Return [X, Y] of the center of cell containing provided text 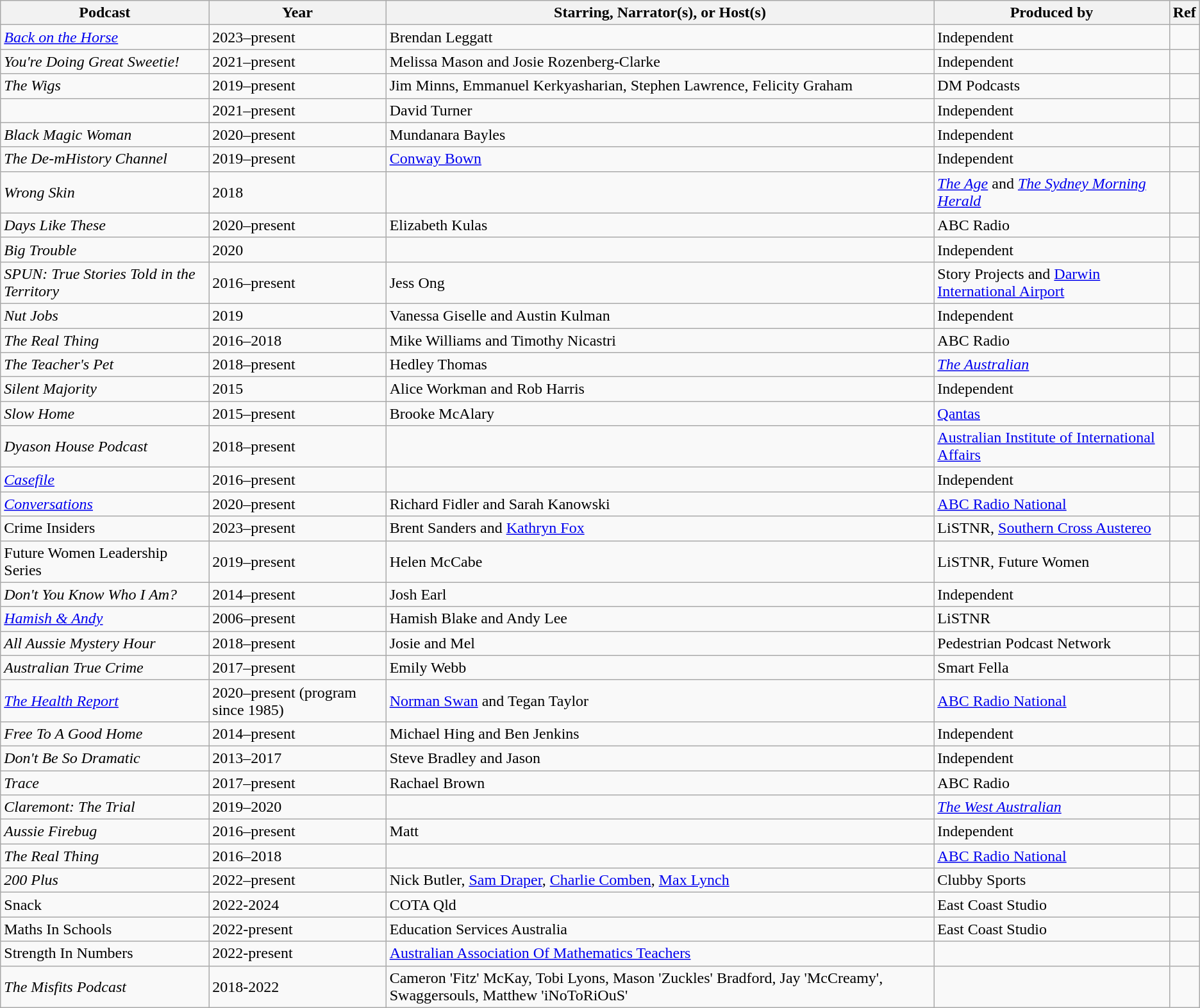
Richard Fidler and Sarah Kanowski [660, 504]
2020 [297, 249]
2018 [297, 192]
Australian Institute of International Affairs [1051, 446]
Norman Swan and Tegan Taylor [660, 700]
The Australian [1051, 365]
Don't You Know Who I Am? [105, 594]
Casefile [105, 480]
Free To A Good Home [105, 734]
Snack [105, 905]
The Wigs [105, 86]
Melissa Mason and Josie Rozenberg-Clarke [660, 62]
2019 [297, 315]
Michael Hing and Ben Jenkins [660, 734]
Rachael Brown [660, 783]
Ref [1185, 13]
Josh Earl [660, 594]
LiSTNR, Future Women [1051, 562]
Alice Workman and Rob Harris [660, 389]
David Turner [660, 110]
Maths In Schools [105, 929]
Silent Majority [105, 389]
2020–present (program since 1985) [297, 700]
COTA Qld [660, 905]
Josie and Mel [660, 643]
Wrong Skin [105, 192]
Dyason House Podcast [105, 446]
LiSTNR, Southern Cross Austereo [1051, 528]
Qantas [1051, 414]
DM Podcasts [1051, 86]
Australian Association Of Mathematics Teachers [660, 953]
Conway Bown [660, 159]
Brent Sanders and Kathryn Fox [660, 528]
2015–present [297, 414]
The West Australian [1051, 807]
Hamish Blake and Andy Lee [660, 619]
Brooke McAlary [660, 414]
2015 [297, 389]
Claremont: The Trial [105, 807]
The De-mHistory Channel [105, 159]
Starring, Narrator(s), or Host(s) [660, 13]
Year [297, 13]
Jim Minns, Emmanuel Kerkyasharian, Stephen Lawrence, Felicity Graham [660, 86]
Brendan Leggatt [660, 37]
Conversations [105, 504]
Produced by [1051, 13]
Podcast [105, 13]
Vanessa Giselle and Austin Kulman [660, 315]
Future Women Leadership Series [105, 562]
2022-2024 [297, 905]
Mike Williams and Timothy Nicastri [660, 340]
You're Doing Great Sweetie! [105, 62]
The Age and The Sydney Morning Herald [1051, 192]
Big Trouble [105, 249]
2022–present [297, 880]
The Misfits Podcast [105, 986]
The Teacher's Pet [105, 365]
Mundanara Bayles [660, 135]
Crime Insiders [105, 528]
Trace [105, 783]
Back on the Horse [105, 37]
Pedestrian Podcast Network [1051, 643]
Don't Be So Dramatic [105, 758]
2018-2022 [297, 986]
Jess Ong [660, 282]
Helen McCabe [660, 562]
Hedley Thomas [660, 365]
Matt [660, 832]
SPUN: True Stories Told in the Territory [105, 282]
Black Magic Woman [105, 135]
Days Like These [105, 225]
LiSTNR [1051, 619]
200 Plus [105, 880]
Elizabeth Kulas [660, 225]
Cameron 'Fitz' McKay, Tobi Lyons, Mason 'Zuckles' Bradford, Jay 'McCreamy', Swaggersouls, Matthew 'iNoToRiOuS' [660, 986]
2006–present [297, 619]
Strength In Numbers [105, 953]
Hamish & Andy [105, 619]
The Health Report [105, 700]
Aussie Firebug [105, 832]
Nut Jobs [105, 315]
Story Projects and Darwin International Airport [1051, 282]
2013–2017 [297, 758]
Slow Home [105, 414]
Nick Butler, Sam Draper, Charlie Comben, Max Lynch [660, 880]
Clubby Sports [1051, 880]
Education Services Australia [660, 929]
All Aussie Mystery Hour [105, 643]
Smart Fella [1051, 668]
2019–2020 [297, 807]
Australian True Crime [105, 668]
Steve Bradley and Jason [660, 758]
Emily Webb [660, 668]
